Output the (X, Y) coordinate of the center of the cell containing the given text.  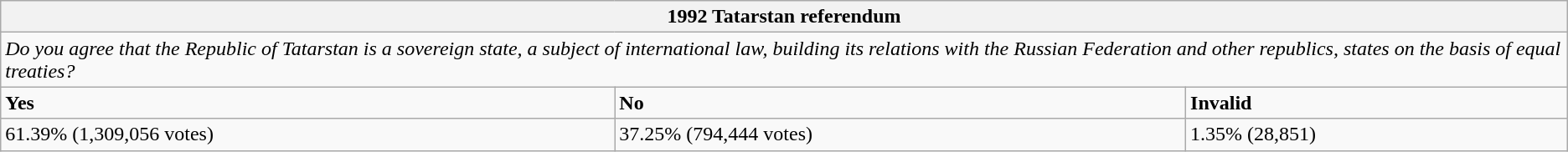
No (900, 103)
Invalid (1377, 103)
37.25% (794,444 votes) (900, 134)
61.39% (1,309,056 votes) (308, 134)
1992 Tatarstan referendum (784, 17)
Yes (308, 103)
1.35% (28,851) (1377, 134)
